Detect which cell encompasses the target text, then output its (x, y) center coordinate. 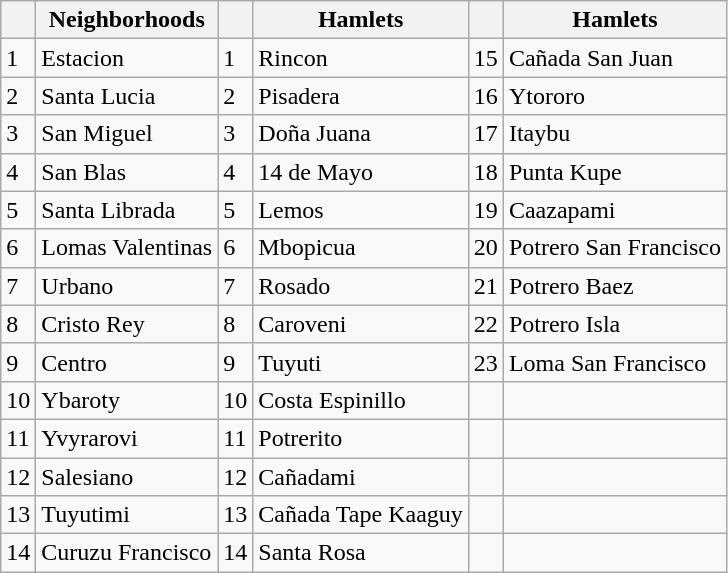
Punta Kupe (614, 172)
Loma San Francisco (614, 362)
San Miguel (127, 134)
23 (486, 362)
21 (486, 286)
Lemos (361, 210)
Rincon (361, 58)
Lomas Valentinas (127, 248)
Ytororo (614, 96)
19 (486, 210)
17 (486, 134)
22 (486, 324)
Cañada Tape Kaaguy (361, 515)
Tuyutimi (127, 515)
Doña Juana (361, 134)
Costa Espinillo (361, 400)
Mbopicua (361, 248)
Ybaroty (127, 400)
Pisadera (361, 96)
Potrerito (361, 438)
Estacion (127, 58)
Centro (127, 362)
Neighborhoods (127, 20)
Curuzu Francisco (127, 553)
Itaybu (614, 134)
15 (486, 58)
Santa Lucia (127, 96)
Cañadami (361, 477)
Cristo Rey (127, 324)
Caazapami (614, 210)
14 de Mayo (361, 172)
Salesiano (127, 477)
Potrero Baez (614, 286)
Potrero San Francisco (614, 248)
20 (486, 248)
Potrero Isla (614, 324)
16 (486, 96)
Cañada San Juan (614, 58)
Urbano (127, 286)
Santa Rosa (361, 553)
18 (486, 172)
Tuyuti (361, 362)
Rosado (361, 286)
Santa Librada (127, 210)
Caroveni (361, 324)
Yvyrarovi (127, 438)
San Blas (127, 172)
